Determine the (x, y) coordinate at the center of the cell enclosing the given text.  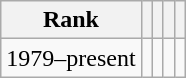
Rank (71, 20)
1979–present (71, 58)
